Scan for the cell matching the given text and deliver its [X, Y] coordinate at center. 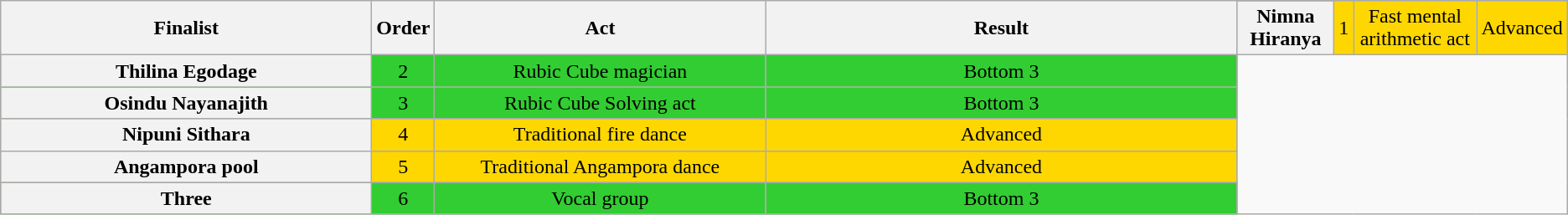
Nipuni Sithara [186, 135]
4 [404, 135]
Three [186, 198]
Traditional Angampora dance [600, 166]
Vocal group [600, 198]
Result [1002, 28]
Traditional fire dance [600, 135]
Angampora pool [186, 166]
Thilina Egodage [186, 71]
6 [404, 198]
Osindu Nayanajith [186, 103]
1 [1344, 28]
3 [404, 103]
Act [600, 28]
Nimna Hiranya [1286, 28]
Order [404, 28]
2 [404, 71]
Rubic Cube Solving act [600, 103]
Rubic Cube magician [600, 71]
5 [404, 166]
Finalist [186, 28]
Fast mental arithmetic act [1416, 28]
